From the cell containing the given text, extract its center point as [x, y] coordinate. 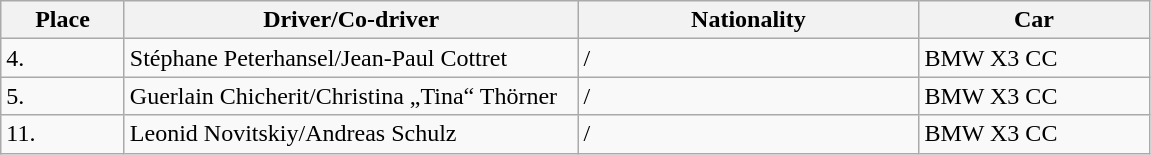
Nationality [748, 20]
11. [63, 134]
Guerlain Chicherit/Christina „Tina“ Thörner [351, 96]
Driver/Co-driver [351, 20]
5. [63, 96]
Car [1034, 20]
Place [63, 20]
4. [63, 58]
Leonid Novitskiy/Andreas Schulz [351, 134]
Stéphane Peterhansel/Jean-Paul Cottret [351, 58]
